Extract the (X, Y) coordinate from the center of the cell holding the provided text.  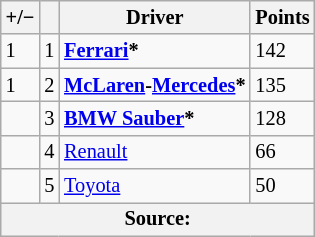
+/− (20, 17)
Ferrari* (154, 51)
BMW Sauber* (154, 118)
5 (49, 186)
Driver (154, 17)
4 (49, 152)
3 (49, 118)
66 (282, 152)
2 (49, 85)
135 (282, 85)
Renault (154, 152)
Source: (158, 219)
128 (282, 118)
Toyota (154, 186)
142 (282, 51)
50 (282, 186)
McLaren-Mercedes* (154, 85)
Points (282, 17)
